Provide the (X, Y) coordinate of the cell's center where the given text is located.  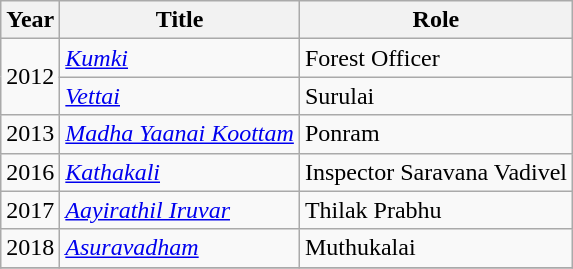
2017 (30, 210)
Forest Officer (436, 58)
Muthukalai (436, 248)
Title (180, 20)
2012 (30, 77)
Inspector Saravana Vadivel (436, 172)
Madha Yaanai Koottam (180, 134)
Role (436, 20)
2016 (30, 172)
Kathakali (180, 172)
Kumki (180, 58)
Year (30, 20)
2013 (30, 134)
Thilak Prabhu (436, 210)
Vettai (180, 96)
Aayirathil Iruvar (180, 210)
Ponram (436, 134)
Surulai (436, 96)
Asuravadham (180, 248)
2018 (30, 248)
